Output the [x, y] coordinate of the center of the cell containing the given text.  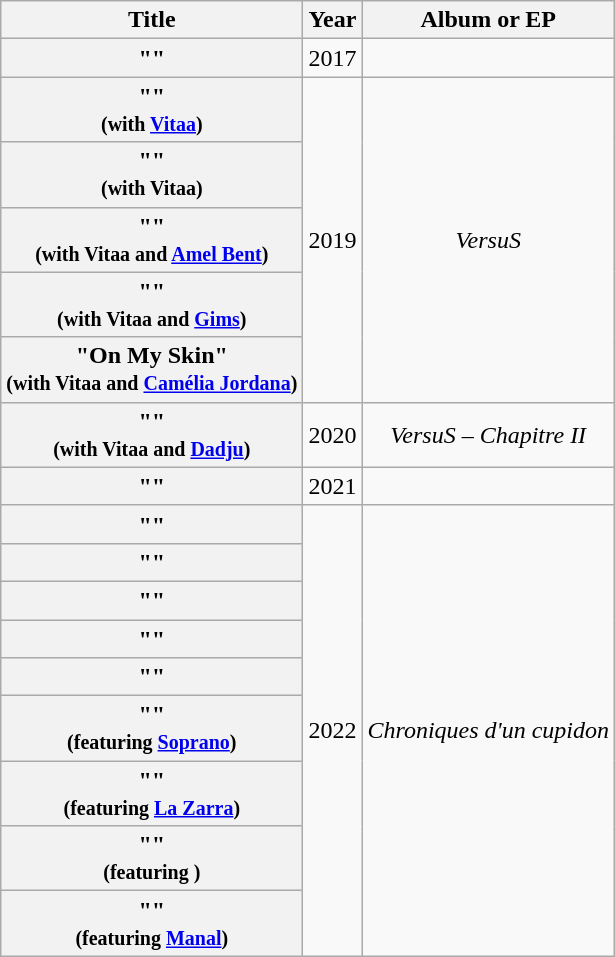
""(featuring La Zarra) [152, 794]
Title [152, 20]
""(with Vitaa and Gims) [152, 304]
2020 [332, 434]
Album or EP [488, 20]
""(with Vitaa and Dadju) [152, 434]
VersuS – Chapitre II [488, 434]
""(with Vitaa and Amel Bent) [152, 240]
2022 [332, 730]
VersuS [488, 240]
2019 [332, 240]
2021 [332, 486]
"On My Skin"(with Vitaa and Camélia Jordana) [152, 370]
Year [332, 20]
""(featuring Soprano) [152, 728]
Chroniques d'un cupidon [488, 730]
""(featuring Manal) [152, 924]
2017 [332, 58]
""(featuring ) [152, 858]
